Identify which cell holds the provided text, then report its (x, y) central coordinate. 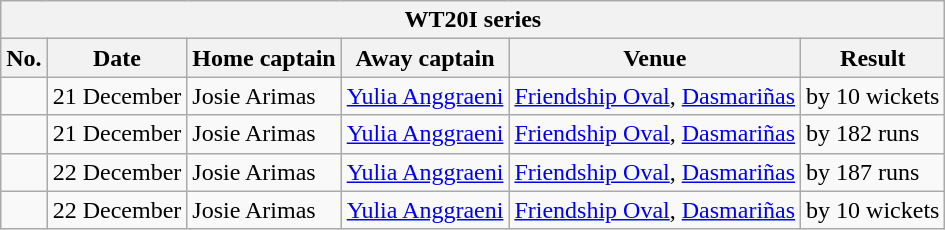
Result (873, 58)
Home captain (264, 58)
No. (24, 58)
by 187 runs (873, 172)
Away captain (425, 58)
Venue (655, 58)
by 182 runs (873, 134)
Date (117, 58)
WT20I series (473, 20)
